Return (x, y) of the center of cell containing provided text 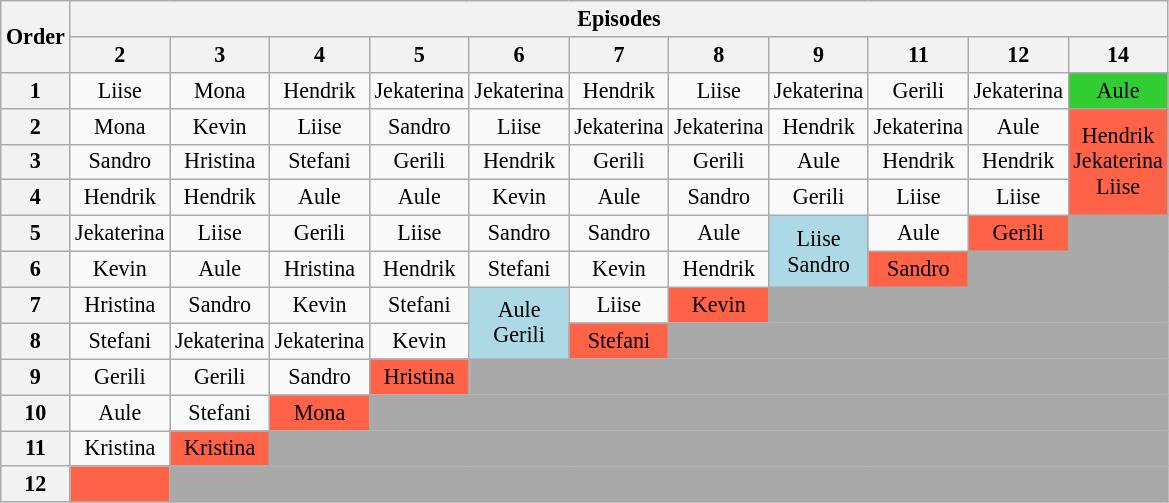
LiiseSandro (819, 251)
10 (36, 412)
Order (36, 36)
HendrikJekaterinaLiise (1118, 162)
AuleGerili (519, 323)
Episodes (619, 18)
14 (1118, 54)
1 (36, 90)
